Identify which cell holds the provided text, then report its [X, Y] central coordinate. 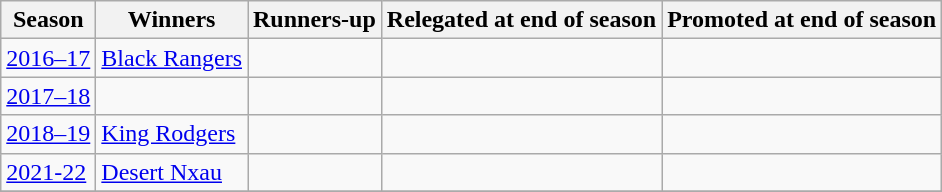
2017–18 [48, 96]
King Rodgers [172, 134]
Black Rangers [172, 58]
Season [48, 20]
2018–19 [48, 134]
Promoted at end of season [802, 20]
2021-22 [48, 172]
Desert Nxau [172, 172]
Relegated at end of season [521, 20]
Runners-up [315, 20]
2016–17 [48, 58]
Winners [172, 20]
